Search for the cell housing the specified text and yield its [x, y] center coordinate. 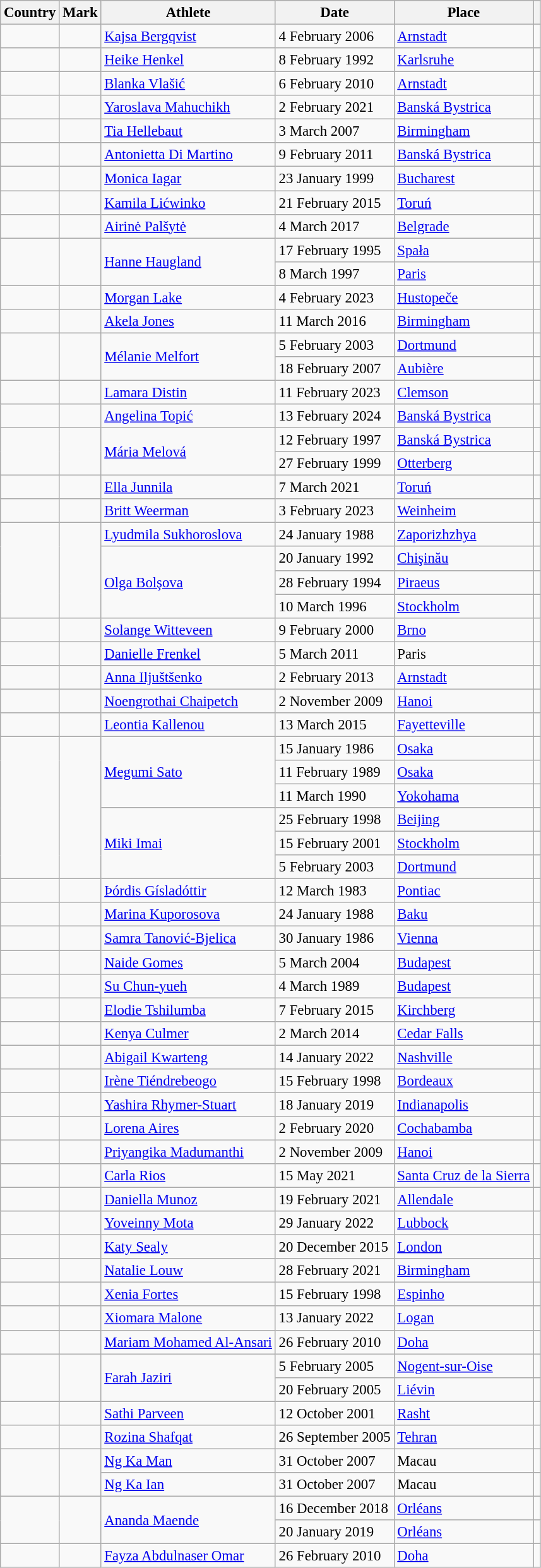
Otterberg [463, 464]
Airinė Palšytė [188, 226]
Weinheim [463, 511]
11 February 1989 [335, 772]
Ella Junnila [188, 488]
Lubbock [463, 1223]
Bucharest [463, 179]
Mélanie Melfort [188, 356]
20 December 2015 [335, 1247]
Fayza Abdulnaser Omar [188, 1556]
18 February 2007 [335, 369]
Priyangika Madumanthi [188, 1152]
Marina Kuporosova [188, 915]
Rozina Shafqat [188, 1437]
11 March 2016 [335, 321]
Lamara Distin [188, 392]
Vienna [463, 938]
Leontia Kallenou [188, 725]
Akela Jones [188, 321]
6 February 2010 [335, 84]
Liévin [463, 1389]
8 February 1992 [335, 60]
Beijing [463, 820]
Date [335, 13]
London [463, 1247]
Xiomara Malone [188, 1319]
2 February 2021 [335, 107]
Bordeaux [463, 1081]
Solange Witteveen [188, 630]
Mária Melová [188, 452]
5 February 2005 [335, 1366]
Miki Imai [188, 844]
Þórdis Gísladóttir [188, 891]
Clemson [463, 392]
28 February 2021 [335, 1271]
Lorena Aires [188, 1128]
7 March 2021 [335, 488]
Hanne Haugland [188, 261]
Xenia Fortes [188, 1295]
Indianapolis [463, 1104]
Morgan Lake [188, 297]
Tehran [463, 1437]
Santa Cruz de la Sierra [463, 1176]
Carla Rios [188, 1176]
Hustopeče [463, 297]
13 February 2024 [335, 416]
Katy Sealy [188, 1247]
Irène Tiéndrebeogo [188, 1081]
20 January 2019 [335, 1532]
30 January 1986 [335, 938]
Heike Henkel [188, 60]
Piraeus [463, 582]
Yashira Rhymer-Stuart [188, 1104]
20 January 1992 [335, 559]
Natalie Louw [188, 1271]
4 March 1989 [335, 986]
Mark [80, 13]
15 February 2001 [335, 844]
Pontiac [463, 891]
Danielle Frenkel [188, 654]
Abigail Kwarteng [188, 1057]
Tia Hellebaut [188, 131]
Su Chun-yueh [188, 986]
Nogent-sur-Oise [463, 1366]
Antonietta Di Martino [188, 155]
Athlete [188, 13]
25 February 1998 [335, 820]
Anna Iljuštšenko [188, 678]
Britt Weerman [188, 511]
Kenya Culmer [188, 1033]
23 January 1999 [335, 179]
12 October 2001 [335, 1413]
17 February 1995 [335, 250]
Cedar Falls [463, 1033]
Elodie Tshilumba [188, 1010]
2 March 2014 [335, 1033]
13 January 2022 [335, 1319]
28 February 1994 [335, 582]
Kirchberg [463, 1010]
Megumi Sato [188, 772]
Monica Iagar [188, 179]
Spała [463, 250]
16 December 2018 [335, 1508]
21 February 2015 [335, 203]
Yaroslava Mahuchikh [188, 107]
4 February 2006 [335, 37]
8 March 1997 [335, 273]
15 January 1986 [335, 748]
3 February 2023 [335, 511]
Aubière [463, 369]
Yokohama [463, 796]
Kajsa Bergqvist [188, 37]
20 February 2005 [335, 1389]
19 February 2021 [335, 1200]
11 March 1990 [335, 796]
Espinho [463, 1295]
Brno [463, 630]
Daniella Munoz [188, 1200]
Ng Ka Man [188, 1461]
7 February 2015 [335, 1010]
Naide Gomes [188, 962]
4 February 2023 [335, 297]
9 February 2000 [335, 630]
Fayetteville [463, 725]
Logan [463, 1319]
Kamila Lićwinko [188, 203]
18 January 2019 [335, 1104]
Belgrade [463, 226]
Ananda Maende [188, 1519]
Mariam Mohamed Al-Ansari [188, 1342]
Rasht [463, 1413]
Sathi Parveen [188, 1413]
Yoveinny Mota [188, 1223]
Nashville [463, 1057]
Karlsruhe [463, 60]
Farah Jaziri [188, 1378]
4 March 2017 [335, 226]
11 February 2023 [335, 392]
Place [463, 13]
Lyudmila Sukhoroslova [188, 535]
27 February 1999 [335, 464]
2 February 2013 [335, 678]
5 March 2004 [335, 962]
Allendale [463, 1200]
Cochabamba [463, 1128]
Country [30, 13]
10 March 1996 [335, 606]
Baku [463, 915]
Noengrothai Chaipetch [188, 701]
13 March 2015 [335, 725]
5 March 2011 [335, 654]
12 February 1997 [335, 440]
Blanka Vlašić [188, 84]
Samra Tanović-Bjelica [188, 938]
26 September 2005 [335, 1437]
29 January 2022 [335, 1223]
15 May 2021 [335, 1176]
2 February 2020 [335, 1128]
14 January 2022 [335, 1057]
Olga Bolşova [188, 582]
Ng Ka Ian [188, 1485]
Zaporizhzhya [463, 535]
Angelina Topić [188, 416]
3 March 2007 [335, 131]
9 February 2011 [335, 155]
12 March 1983 [335, 891]
Chişinău [463, 559]
